Output the (x, y) coordinate of the center of the cell containing the given text.  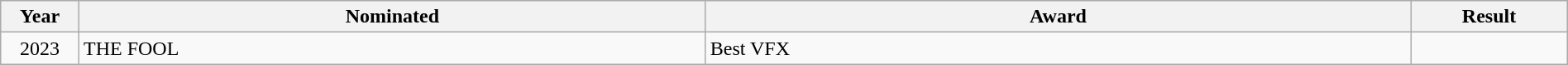
Year (40, 17)
Award (1059, 17)
Nominated (392, 17)
Best VFX (1059, 48)
Result (1489, 17)
THE FOOL (392, 48)
2023 (40, 48)
